Locate the cell with the specified text and output its (x, y) center coordinate. 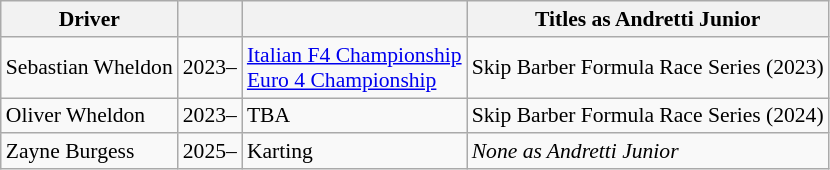
Oliver Wheldon (90, 116)
Titles as Andretti Junior (648, 19)
Karting (354, 152)
Skip Barber Formula Race Series (2024) (648, 116)
Sebastian Wheldon (90, 68)
Italian F4 ChampionshipEuro 4 Championship (354, 68)
None as Andretti Junior (648, 152)
2025– (210, 152)
Zayne Burgess (90, 152)
Skip Barber Formula Race Series (2023) (648, 68)
Driver (90, 19)
TBA (354, 116)
